Pinpoint the cell where the given text exists, returning its (X, Y) midpoint coordinate. 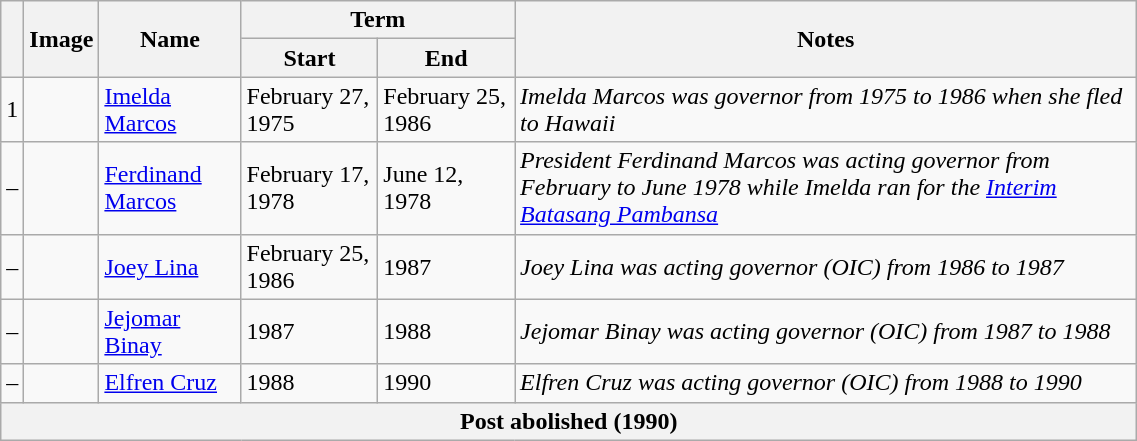
February 27, 1975 (310, 110)
Ferdinand Marcos (170, 188)
1 (12, 110)
Elfren Cruz was acting governor (OIC) from 1988 to 1990 (826, 383)
Joey Lina (170, 266)
Imelda Marcos (170, 110)
1990 (446, 383)
Imelda Marcos was governor from 1975 to 1986 when she fled to Hawaii (826, 110)
Jejomar Binay was acting governor (OIC) from 1987 to 1988 (826, 332)
Notes (826, 39)
February 17, 1978 (310, 188)
Image (62, 39)
Term (378, 20)
Elfren Cruz (170, 383)
President Ferdinand Marcos was acting governor from February to June 1978 while Imelda ran for the Interim Batasang Pambansa (826, 188)
Start (310, 58)
Post abolished (1990) (569, 421)
June 12, 1978 (446, 188)
Jejomar Binay (170, 332)
Name (170, 39)
End (446, 58)
Joey Lina was acting governor (OIC) from 1986 to 1987 (826, 266)
